Scan for the cell matching the given text and deliver its (x, y) coordinate at center. 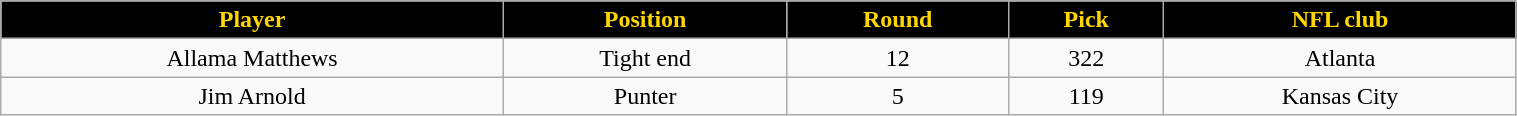
Allama Matthews (252, 58)
NFL club (1340, 20)
322 (1086, 58)
Player (252, 20)
Pick (1086, 20)
Kansas City (1340, 96)
Atlanta (1340, 58)
5 (898, 96)
Jim Arnold (252, 96)
119 (1086, 96)
Tight end (645, 58)
Punter (645, 96)
Round (898, 20)
12 (898, 58)
Position (645, 20)
